For the text-containing cell, return its midpoint in (x, y) coordinate format. 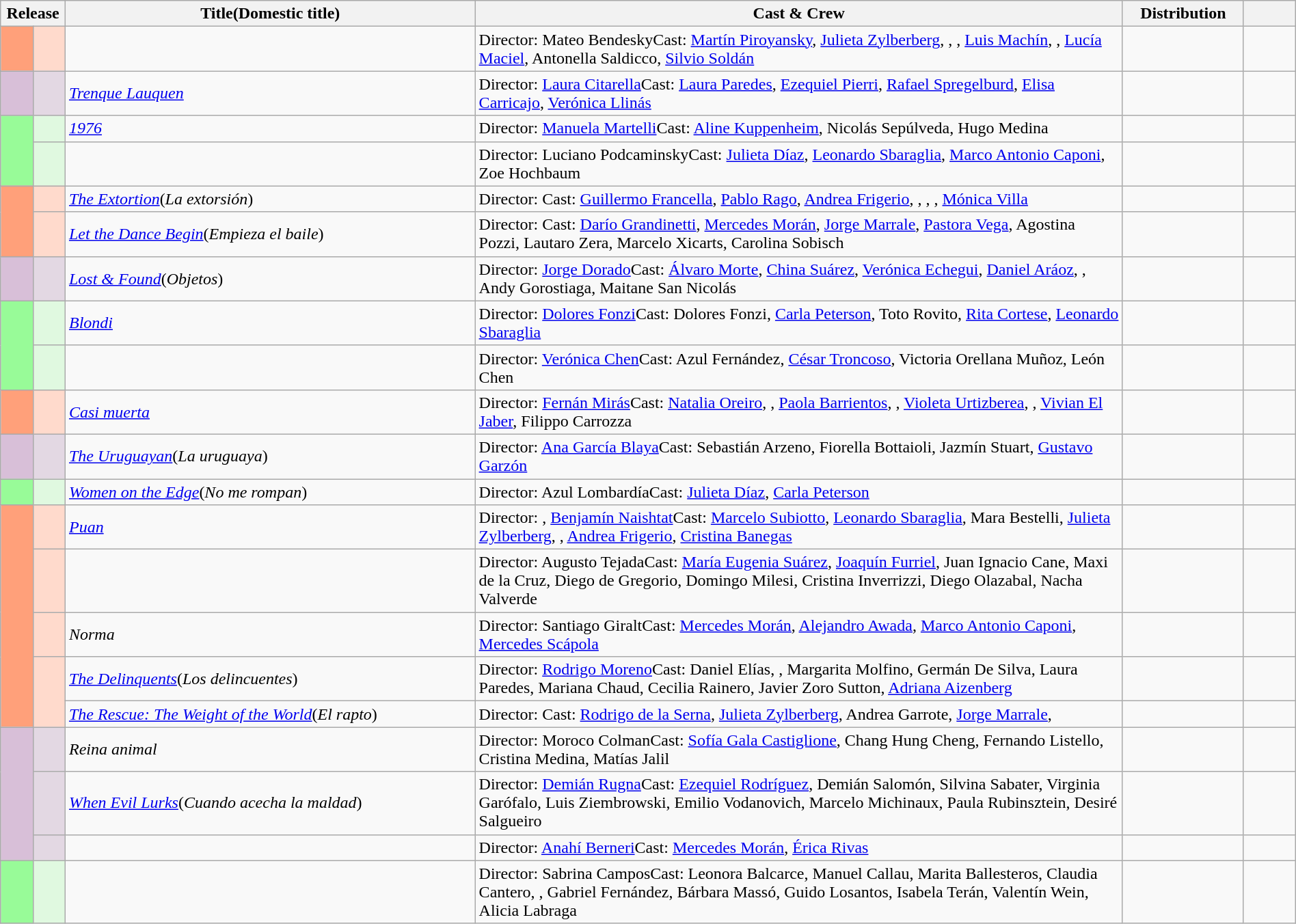
Director: Moroco ColmanCast: Sofía Gala Castiglione, Chang Hung Cheng, Fernando Listello, Cristina Medina, Matías Jalil (798, 749)
The Extortion(La extorsión) (270, 199)
Director: Manuela MartelliCast: Aline Kuppenheim, Nicolás Sepúlveda, Hugo Medina (798, 128)
Director: Cast: Guillermo Francella, Pablo Rago, Andrea Frigerio, , , , Mónica Villa (798, 199)
Casi muerta (270, 411)
Let the Dance Begin(Empieza el baile) (270, 234)
Director: Dolores FonziCast: Dolores Fonzi, Carla Peterson, Toto Rovito, Rita Cortese, Leonardo Sbaraglia (798, 323)
Puan (270, 528)
Director: , Benjamín NaishtatCast: Marcelo Subiotto, Leonardo Sbaraglia, Mara Bestelli, Julieta Zylberberg, , Andrea Frigerio, Cristina Banegas (798, 528)
Director: Luciano PodcaminskyCast: Julieta Díaz, Leonardo Sbaraglia, Marco Antonio Caponi, Zoe Hochbaum (798, 164)
Release (33, 14)
Women on the Edge(No me rompan) (270, 491)
Lost & Found(Objetos) (270, 279)
Director: Laura CitarellaCast: Laura Paredes, Ezequiel Pierri, Rafael Spregelburd, Elisa Carricajo, Verónica Llinás (798, 93)
Blondi (270, 323)
Cast & Crew (798, 14)
When Evil Lurks(Cuando acecha la maldad) (270, 803)
Director: Jorge DoradoCast: Álvaro Morte, China Suárez, Verónica Echegui, Daniel Aráoz, , Andy Gorostiaga, Maitane San Nicolás (798, 279)
Director: Cast: Rodrigo de la Serna, Julieta Zylberberg, Andrea Garrote, Jorge Marrale, (798, 714)
Reina animal (270, 749)
Director: Cast: Darío Grandinetti, Mercedes Morán, Jorge Marrale, Pastora Vega, Agostina Pozzi, Lautaro Zera, Marcelo Xicarts, Carolina Sobisch (798, 234)
Norma (270, 634)
The Rescue: The Weight of the World(El rapto) (270, 714)
Director: Anahí BerneriCast: Mercedes Morán, Érica Rivas (798, 847)
Director: Mateo BendeskyCast: Martín Piroyansky, Julieta Zylberberg, , , Luis Machín, , Lucía Maciel, Antonella Saldicco, Silvio Soldán (798, 49)
Trenque Lauquen (270, 93)
The Delinquents(Los delincuentes) (270, 679)
The Uruguayan(La uruguaya) (270, 457)
Title(Domestic title) (270, 14)
1976 (270, 128)
Director: Santiago GiraltCast: Mercedes Morán, Alejandro Awada, Marco Antonio Caponi, Mercedes Scápola (798, 634)
Director: Azul LombardíaCast: Julieta Díaz, Carla Peterson (798, 491)
Distribution (1183, 14)
Director: Verónica ChenCast: Azul Fernández, César Troncoso, Victoria Orellana Muñoz, León Chen (798, 368)
Director: Ana García BlayaCast: Sebastián Arzeno, Fiorella Bottaioli, Jazmín Stuart, Gustavo Garzón (798, 457)
Director: Fernán MirásCast: Natalia Oreiro, , Paola Barrientos, , Violeta Urtizberea, , Vivian El Jaber, Filippo Carrozza (798, 411)
